Detect which cell encompasses the target text, then output its (x, y) center coordinate. 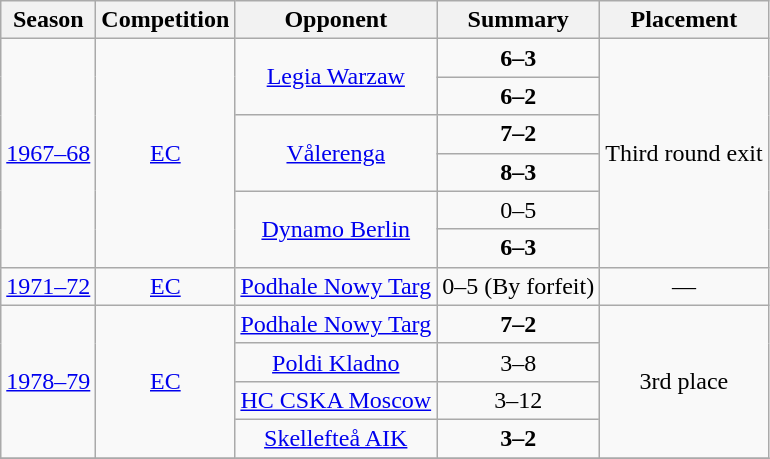
Competition (166, 20)
3–12 (518, 400)
Skellefteå AIK (336, 438)
0–5 (By forfeit) (518, 286)
3–2 (518, 438)
Legia Warzaw (336, 77)
Season (48, 20)
1978–79 (48, 381)
1967–68 (48, 153)
— (684, 286)
Poldi Kladno (336, 362)
Vålerenga (336, 153)
Dynamo Berlin (336, 229)
Opponent (336, 20)
Third round exit (684, 153)
Summary (518, 20)
3rd place (684, 381)
3–8 (518, 362)
0–5 (518, 210)
1971–72 (48, 286)
8–3 (518, 172)
6–2 (518, 96)
Placement (684, 20)
HC CSKA Moscow (336, 400)
